Output the [X, Y] coordinate of the center of the cell containing the given text.  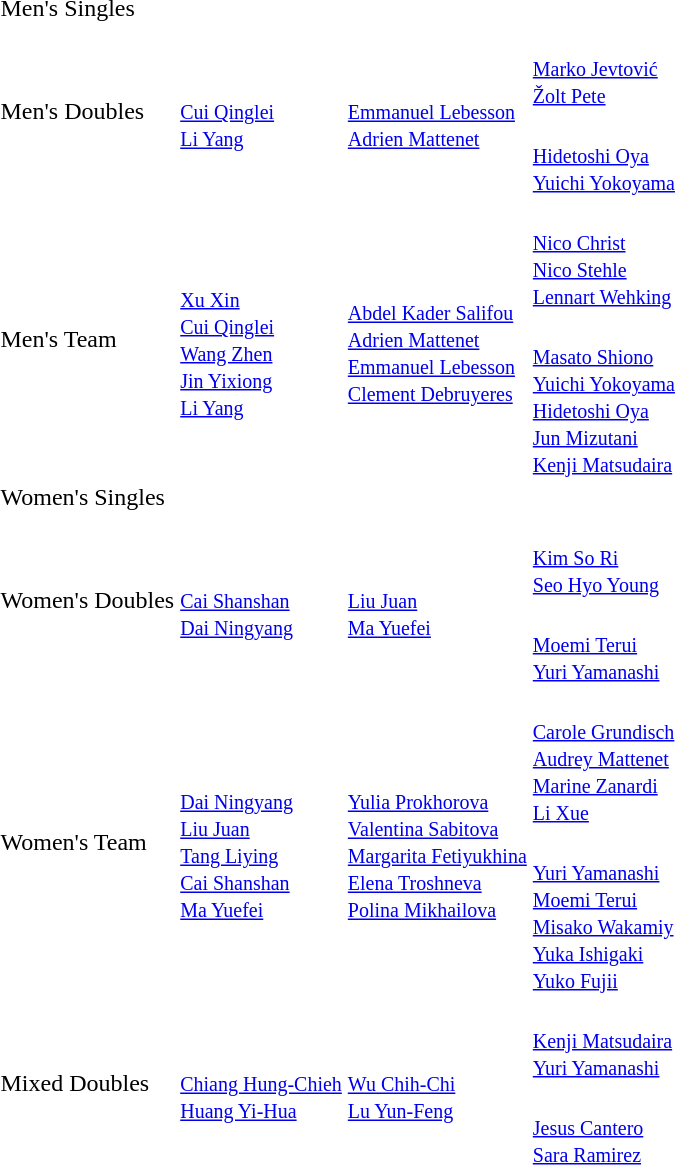
Xu XinCui QingleiWang ZhenJin YixiongLi Yang [262, 340]
Abdel Kader SalifouAdrien MattenetEmmanuel LebessonClement Debruyeres [437, 340]
Liu JuanMa Yuefei [437, 600]
Cai ShanshanDai Ningyang [262, 600]
Dai NingyangLiu JuanTang LiyingCai ShanshanMa Yuefei [262, 842]
Cui QingleiLi Yang [262, 112]
Emmanuel LebessonAdrien Mattenet [437, 112]
Yulia ProkhorovaValentina SabitovaMargarita FetiyukhinaElena TroshnevaPolina Mikhailova [437, 842]
